Pinpoint the cell where the given text exists, returning its [x, y] midpoint coordinate. 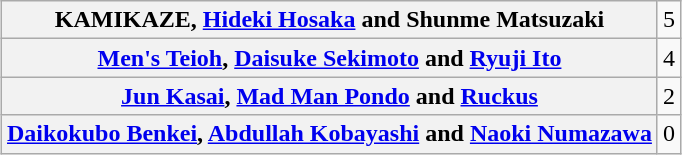
Jun Kasai, Mad Man Pondo and Ruckus [329, 96]
4 [668, 58]
0 [668, 134]
5 [668, 20]
KAMIKAZE, Hideki Hosaka and Shunme Matsuzaki [329, 20]
Men's Teioh, Daisuke Sekimoto and Ryuji Ito [329, 58]
Daikokubo Benkei, Abdullah Kobayashi and Naoki Numazawa [329, 134]
2 [668, 96]
